Extract the [X, Y] coordinate from the center of the cell holding the provided text.  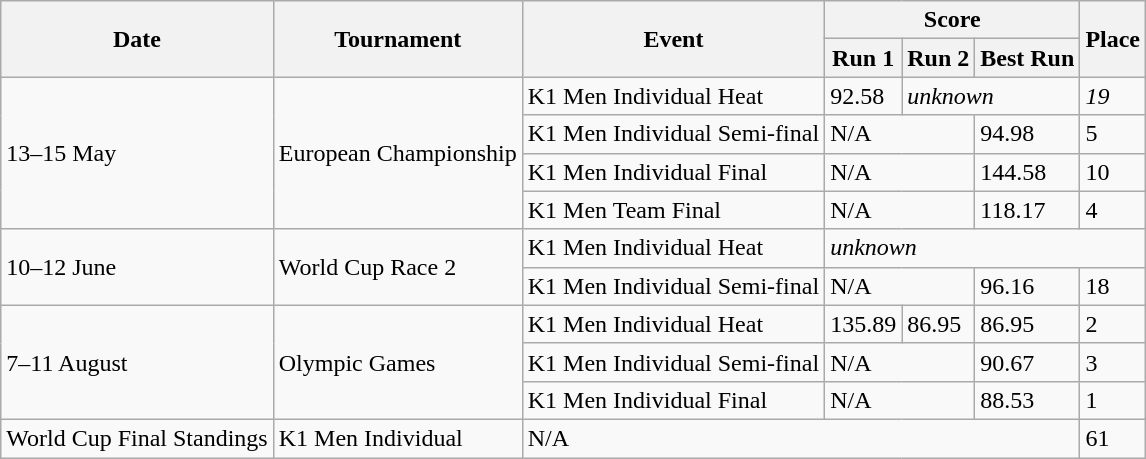
Olympic Games [398, 362]
Run 2 [938, 58]
European Championship [398, 153]
135.89 [864, 324]
92.58 [864, 96]
2 [1113, 324]
144.58 [1028, 172]
94.98 [1028, 134]
World Cup Final Standings [137, 438]
90.67 [1028, 362]
World Cup Race 2 [398, 267]
7–11 August [137, 362]
K1 Men Individual [398, 438]
Score [952, 20]
18 [1113, 286]
Run 1 [864, 58]
Place [1113, 39]
4 [1113, 210]
Best Run [1028, 58]
10–12 June [137, 267]
Tournament [398, 39]
1 [1113, 400]
19 [1113, 96]
118.17 [1028, 210]
10 [1113, 172]
3 [1113, 362]
13–15 May [137, 153]
Event [673, 39]
5 [1113, 134]
96.16 [1028, 286]
Date [137, 39]
K1 Men Team Final [673, 210]
61 [1113, 438]
88.53 [1028, 400]
